Determine the [x, y] coordinate at the center of the cell enclosing the given text.  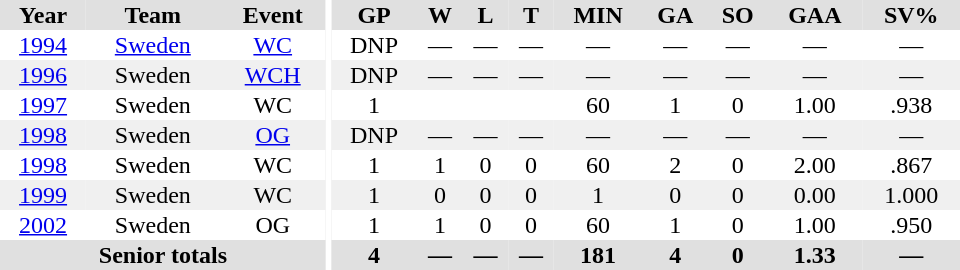
MIN [598, 15]
2.00 [814, 165]
1.33 [814, 255]
1996 [43, 75]
1997 [43, 105]
WCH [273, 75]
2002 [43, 225]
W [440, 15]
T [531, 15]
Year [43, 15]
GP [374, 15]
GAA [814, 15]
0.00 [814, 195]
.938 [911, 105]
2 [675, 165]
.867 [911, 165]
1994 [43, 45]
SO [738, 15]
Event [273, 15]
L [486, 15]
Senior totals [163, 255]
SV% [911, 15]
1999 [43, 195]
GA [675, 15]
Team [152, 15]
181 [598, 255]
.950 [911, 225]
1.000 [911, 195]
